Identify which cell holds the provided text, then report its [X, Y] central coordinate. 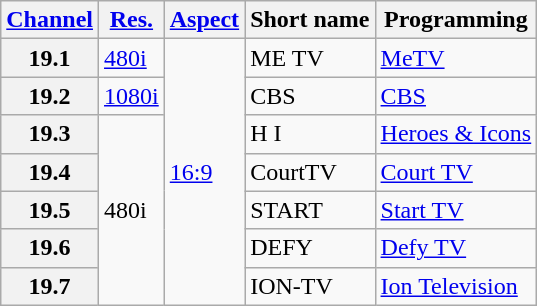
19.2 [50, 96]
19.4 [50, 172]
19.3 [50, 134]
Programming [456, 20]
Heroes & Icons [456, 134]
19.5 [50, 210]
Aspect [204, 20]
CourtTV [310, 172]
Ion Television [456, 286]
19.1 [50, 58]
H I [310, 134]
ME TV [310, 58]
Res. [132, 20]
Defy TV [456, 248]
19.6 [50, 248]
Court TV [456, 172]
DEFY [310, 248]
START [310, 210]
ION-TV [310, 286]
1080i [132, 96]
MeTV [456, 58]
Start TV [456, 210]
Short name [310, 20]
19.7 [50, 286]
Channel [50, 20]
16:9 [204, 172]
